From the cell containing the given text, extract its center point as (X, Y) coordinate. 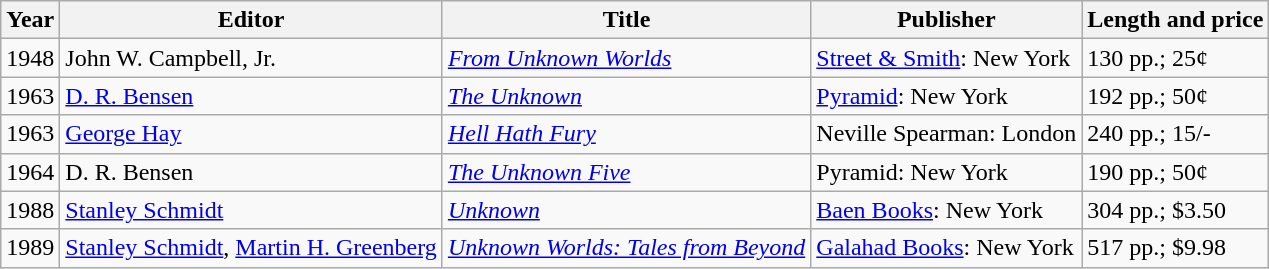
The Unknown (626, 96)
Stanley Schmidt (252, 210)
Editor (252, 20)
240 pp.; 15/- (1176, 134)
Length and price (1176, 20)
George Hay (252, 134)
Title (626, 20)
1988 (30, 210)
304 pp.; $3.50 (1176, 210)
Hell Hath Fury (626, 134)
Baen Books: New York (946, 210)
Unknown (626, 210)
517 pp.; $9.98 (1176, 248)
1989 (30, 248)
192 pp.; 50¢ (1176, 96)
From Unknown Worlds (626, 58)
Neville Spearman: London (946, 134)
John W. Campbell, Jr. (252, 58)
Unknown Worlds: Tales from Beyond (626, 248)
130 pp.; 25¢ (1176, 58)
Street & Smith: New York (946, 58)
The Unknown Five (626, 172)
1948 (30, 58)
1964 (30, 172)
Year (30, 20)
Stanley Schmidt, Martin H. Greenberg (252, 248)
190 pp.; 50¢ (1176, 172)
Publisher (946, 20)
Galahad Books: New York (946, 248)
